Pinpoint the cell where the given text exists, returning its [x, y] midpoint coordinate. 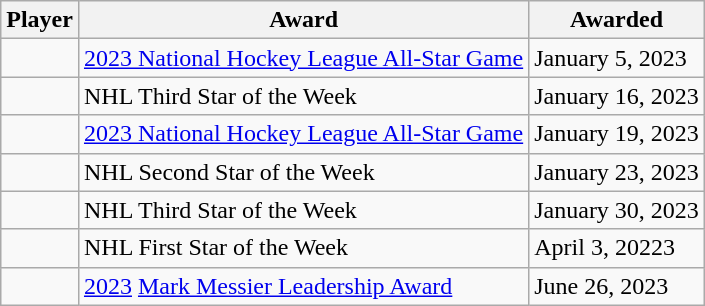
NHL Second Star of the Week [303, 172]
January 5, 2023 [617, 58]
NHL First Star of the Week [303, 248]
Award [303, 20]
April 3, 20223 [617, 248]
2023 Mark Messier Leadership Award [303, 286]
Awarded [617, 20]
January 16, 2023 [617, 96]
January 19, 2023 [617, 134]
January 30, 2023 [617, 210]
January 23, 2023 [617, 172]
June 26, 2023 [617, 286]
Player [40, 20]
